Detect which cell encompasses the target text, then output its [X, Y] center coordinate. 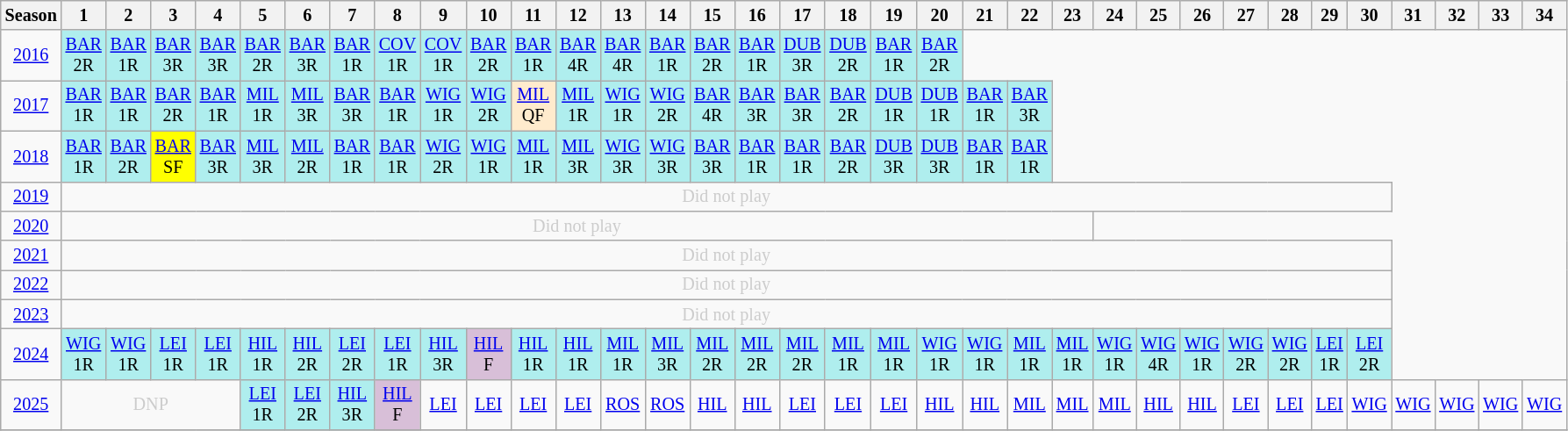
2017 [32, 106]
13 [623, 16]
21 [984, 16]
17 [802, 16]
2024 [32, 355]
Season [32, 16]
29 [1330, 16]
1 [84, 16]
2023 [32, 314]
28 [1290, 16]
2019 [32, 197]
6 [307, 16]
25 [1158, 16]
3 [174, 16]
2020 [32, 226]
26 [1202, 16]
2 [128, 16]
2018 [32, 156]
2016 [32, 55]
2021 [32, 255]
DNP [151, 405]
2022 [32, 285]
19 [894, 16]
24 [1114, 16]
7 [353, 16]
11 [533, 16]
BARSF [174, 156]
14 [667, 16]
33 [1500, 16]
27 [1246, 16]
32 [1457, 16]
HIL2R [307, 355]
20 [940, 16]
10 [488, 16]
15 [712, 16]
22 [1030, 16]
DUB2R [848, 55]
4 [218, 16]
9 [443, 16]
34 [1544, 16]
31 [1414, 16]
30 [1370, 16]
8 [397, 16]
18 [848, 16]
23 [1072, 16]
MILQF [533, 106]
5 [263, 16]
16 [756, 16]
2025 [32, 405]
12 [577, 16]
WIG4R [1158, 355]
